Return the [x, y] coordinate for the center point of the cell that contains the specified text.  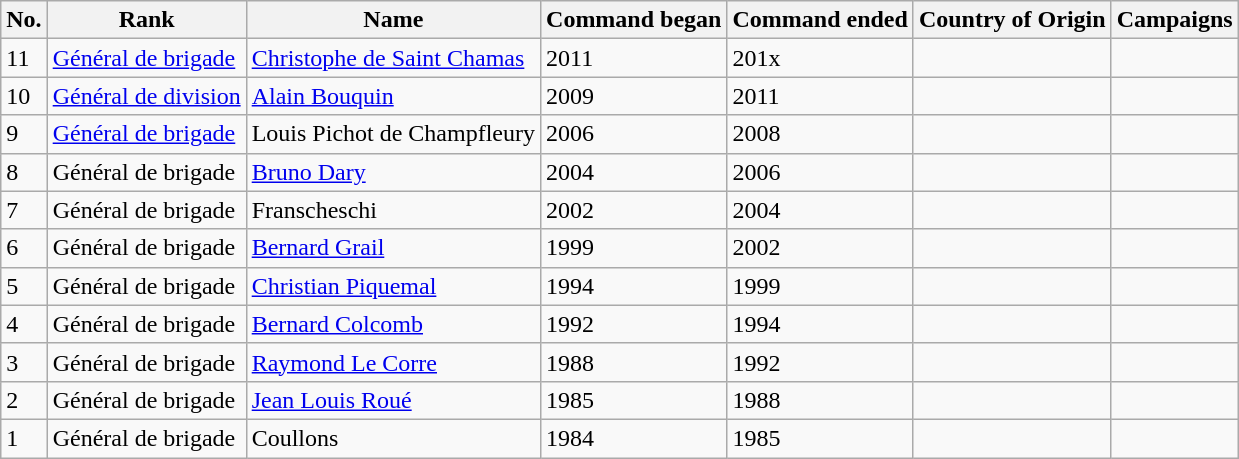
Raymond Le Corre [393, 362]
5 [24, 286]
2009 [634, 96]
Alain Bouquin [393, 96]
Louis Pichot de Champfleury [393, 134]
2008 [820, 134]
Jean Louis Roué [393, 400]
1 [24, 438]
Bernard Grail [393, 248]
2 [24, 400]
3 [24, 362]
Bruno Dary [393, 172]
Bernard Colcomb [393, 324]
No. [24, 20]
11 [24, 58]
Christian Piquemal [393, 286]
10 [24, 96]
Général de division [146, 96]
8 [24, 172]
9 [24, 134]
Rank [146, 20]
Campaigns [1174, 20]
1984 [634, 438]
7 [24, 210]
Command began [634, 20]
4 [24, 324]
201x [820, 58]
6 [24, 248]
Coullons [393, 438]
Christophe de Saint Chamas [393, 58]
Command ended [820, 20]
Name [393, 20]
Franscheschi [393, 210]
Country of Origin [1012, 20]
